Extract the [x, y] coordinate from the center of the cell holding the provided text.  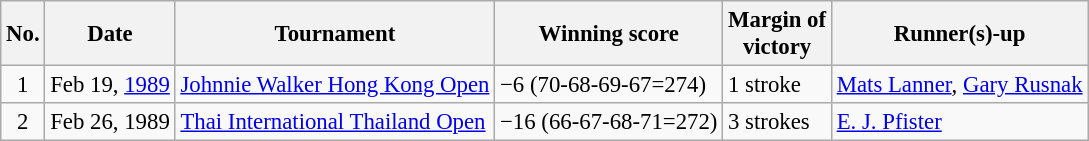
No. [23, 34]
Runner(s)-up [959, 34]
Thai International Thailand Open [335, 122]
Mats Lanner, Gary Rusnak [959, 85]
Winning score [609, 34]
Feb 26, 1989 [110, 122]
2 [23, 122]
1 [23, 85]
Margin ofvictory [778, 34]
Date [110, 34]
Tournament [335, 34]
3 strokes [778, 122]
1 stroke [778, 85]
−6 (70-68-69-67=274) [609, 85]
Feb 19, 1989 [110, 85]
Johnnie Walker Hong Kong Open [335, 85]
−16 (66-67-68-71=272) [609, 122]
E. J. Pfister [959, 122]
